For the text-containing cell, return its midpoint in [x, y] coordinate format. 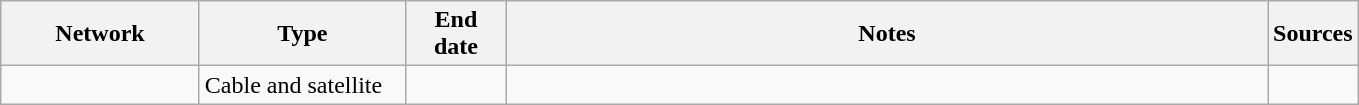
Network [100, 34]
Cable and satellite [302, 85]
Notes [886, 34]
Sources [1314, 34]
Type [302, 34]
End date [456, 34]
